Find where the given text appears and provide that cell's center as (x, y) coordinate. 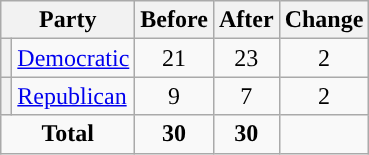
Party (68, 20)
Democratic (74, 58)
Total (68, 134)
23 (246, 58)
21 (174, 58)
9 (174, 96)
Republican (74, 96)
Before (174, 20)
7 (246, 96)
Change (324, 20)
After (246, 20)
